Output the (x, y) coordinate of the center of the cell containing the given text.  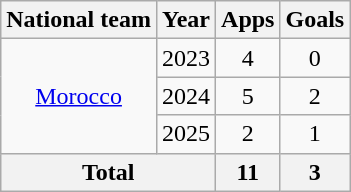
2025 (186, 134)
Goals (315, 20)
Apps (248, 20)
5 (248, 96)
2024 (186, 96)
2023 (186, 58)
National team (79, 20)
0 (315, 58)
Total (108, 172)
11 (248, 172)
Morocco (79, 96)
4 (248, 58)
1 (315, 134)
3 (315, 172)
Year (186, 20)
